Determine the (X, Y) coordinate at the center of the cell enclosing the given text.  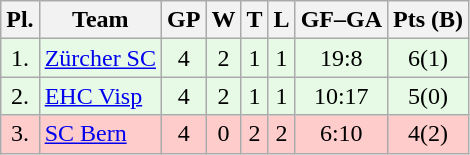
2. (20, 96)
19:8 (341, 58)
6(1) (428, 58)
EHC Visp (100, 96)
T (254, 20)
4(2) (428, 134)
Team (100, 20)
0 (224, 134)
5(0) (428, 96)
1. (20, 58)
6:10 (341, 134)
W (224, 20)
GP (184, 20)
Pl. (20, 20)
10:17 (341, 96)
Zürcher SC (100, 58)
SC Bern (100, 134)
L (282, 20)
Pts (B) (428, 20)
3. (20, 134)
GF–GA (341, 20)
